Return (x, y) of the center of cell containing provided text 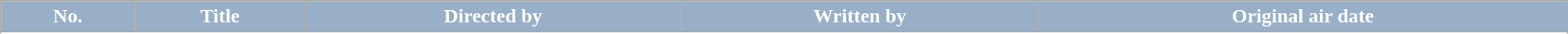
Written by (860, 17)
Title (220, 17)
Directed by (493, 17)
No. (68, 17)
Original air date (1303, 17)
